For the text-containing cell, return its midpoint in (x, y) coordinate format. 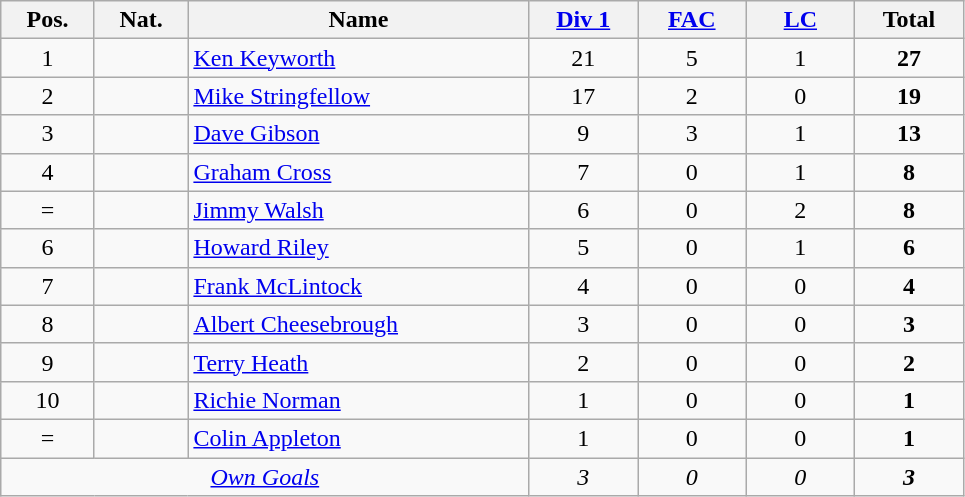
Richie Norman (358, 400)
Colin Appleton (358, 438)
Div 1 (584, 20)
Jimmy Walsh (358, 210)
21 (584, 58)
13 (910, 134)
10 (48, 400)
27 (910, 58)
Ken Keyworth (358, 58)
Frank McLintock (358, 286)
19 (910, 96)
Terry Heath (358, 362)
Howard Riley (358, 248)
Mike Stringfellow (358, 96)
Pos. (48, 20)
Nat. (141, 20)
LC (800, 20)
Own Goals (265, 477)
Name (358, 20)
Dave Gibson (358, 134)
17 (584, 96)
FAC (692, 20)
Albert Cheesebrough (358, 324)
Total (910, 20)
Graham Cross (358, 172)
